From the cell containing the given text, extract its center point as (x, y) coordinate. 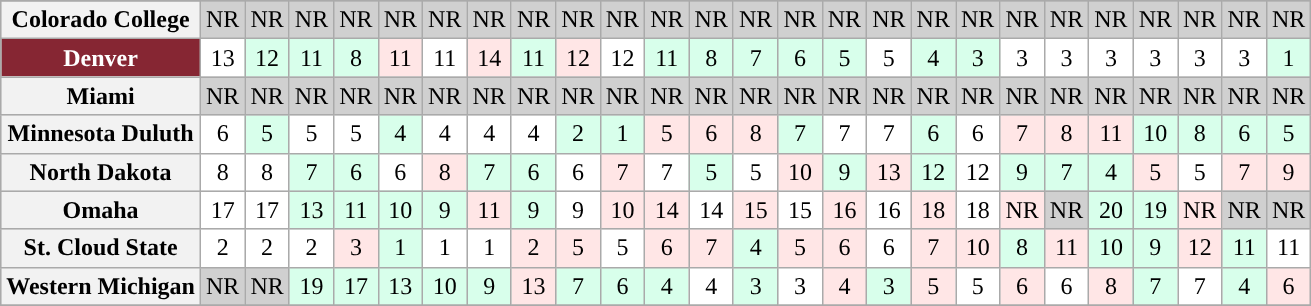
Miami (101, 96)
20 (1111, 210)
St. Cloud State (101, 248)
North Dakota (101, 172)
Minnesota Duluth (101, 134)
Omaha (101, 210)
Western Michigan (101, 286)
Denver (101, 58)
Colorado College (101, 20)
